From the cell containing the given text, extract its center point as (X, Y) coordinate. 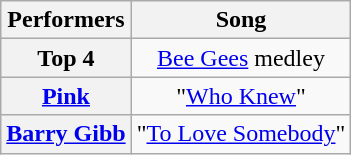
Pink (66, 96)
Top 4 (66, 58)
Performers (66, 20)
Barry Gibb (66, 134)
"Who Knew" (241, 96)
Song (241, 20)
"To Love Somebody" (241, 134)
Bee Gees medley (241, 58)
